From the cell containing the given text, extract its center point as (x, y) coordinate. 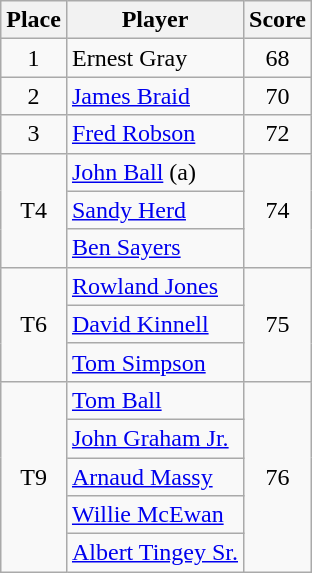
75 (278, 324)
Rowland Jones (154, 286)
76 (278, 476)
David Kinnell (154, 324)
Tom Simpson (154, 362)
Sandy Herd (154, 210)
72 (278, 134)
Fred Robson (154, 134)
Score (278, 20)
John Ball (a) (154, 172)
2 (34, 96)
1 (34, 58)
James Braid (154, 96)
Willie McEwan (154, 515)
68 (278, 58)
Albert Tingey Sr. (154, 553)
3 (34, 134)
70 (278, 96)
T4 (34, 210)
Tom Ball (154, 400)
T9 (34, 476)
74 (278, 210)
Arnaud Massy (154, 477)
Ernest Gray (154, 58)
Player (154, 20)
Ben Sayers (154, 248)
Place (34, 20)
T6 (34, 324)
John Graham Jr. (154, 438)
